Extract the [X, Y] coordinate from the center of the cell holding the provided text.  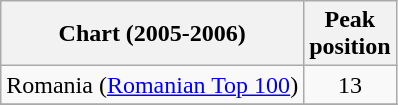
13 [350, 85]
Romania (Romanian Top 100) [152, 85]
Chart (2005-2006) [152, 34]
Peakposition [350, 34]
